Determine the (X, Y) coordinate at the center of the cell enclosing the given text.  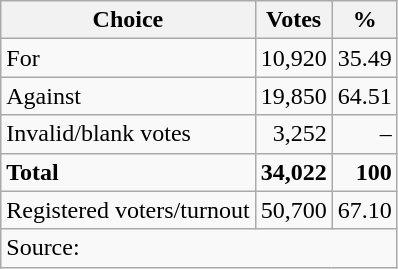
Invalid/blank votes (128, 134)
For (128, 58)
Total (128, 172)
Source: (199, 248)
3,252 (294, 134)
% (364, 20)
Choice (128, 20)
19,850 (294, 96)
Votes (294, 20)
– (364, 134)
Registered voters/turnout (128, 210)
100 (364, 172)
67.10 (364, 210)
34,022 (294, 172)
10,920 (294, 58)
35.49 (364, 58)
50,700 (294, 210)
64.51 (364, 96)
Against (128, 96)
